Search for the cell housing the specified text and yield its [X, Y] center coordinate. 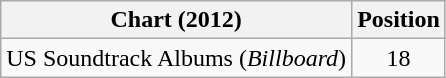
US Soundtrack Albums (Billboard) [176, 58]
Chart (2012) [176, 20]
18 [399, 58]
Position [399, 20]
